Capture the cell that displays the provided text and extract its (X, Y) central coordinate. 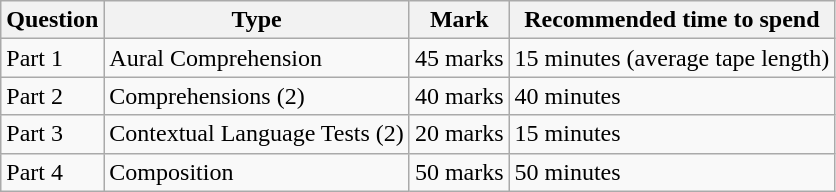
Comprehensions (2) (257, 96)
Question (52, 20)
50 marks (459, 172)
Contextual Language Tests (2) (257, 134)
Part 3 (52, 134)
20 marks (459, 134)
Aural Comprehension (257, 58)
Recommended time to spend (672, 20)
Part 4 (52, 172)
45 marks (459, 58)
40 marks (459, 96)
Part 2 (52, 96)
15 minutes (672, 134)
15 minutes (average tape length) (672, 58)
Part 1 (52, 58)
Composition (257, 172)
Mark (459, 20)
40 minutes (672, 96)
Type (257, 20)
50 minutes (672, 172)
